Return (x, y) of the center of cell containing provided text 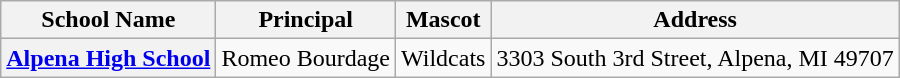
School Name (108, 20)
Wildcats (444, 58)
Alpena High School (108, 58)
Address (695, 20)
3303 South 3rd Street, Alpena, MI 49707 (695, 58)
Principal (306, 20)
Romeo Bourdage (306, 58)
Mascot (444, 20)
